Identify which cell holds the provided text, then report its [x, y] central coordinate. 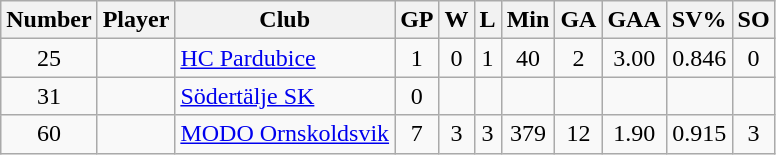
60 [49, 134]
3.00 [634, 58]
25 [49, 58]
Player [136, 20]
Min [528, 20]
GP [417, 20]
Number [49, 20]
12 [578, 134]
7 [417, 134]
HC Pardubice [285, 58]
379 [528, 134]
0.915 [699, 134]
W [456, 20]
Club [285, 20]
2 [578, 58]
Södertälje SK [285, 96]
40 [528, 58]
1.90 [634, 134]
MODO Ornskoldsvik [285, 134]
GAA [634, 20]
SO [754, 20]
L [488, 20]
31 [49, 96]
SV% [699, 20]
0.846 [699, 58]
GA [578, 20]
